Capture the cell that displays the provided text and extract its [X, Y] central coordinate. 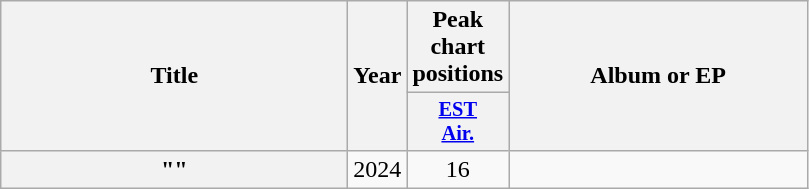
Peak chart positions [458, 47]
Year [378, 76]
ESTAir. [458, 122]
2024 [378, 169]
16 [458, 169]
Album or EP [658, 76]
"" [174, 169]
Title [174, 76]
